Identify which cell holds the provided text, then report its [x, y] central coordinate. 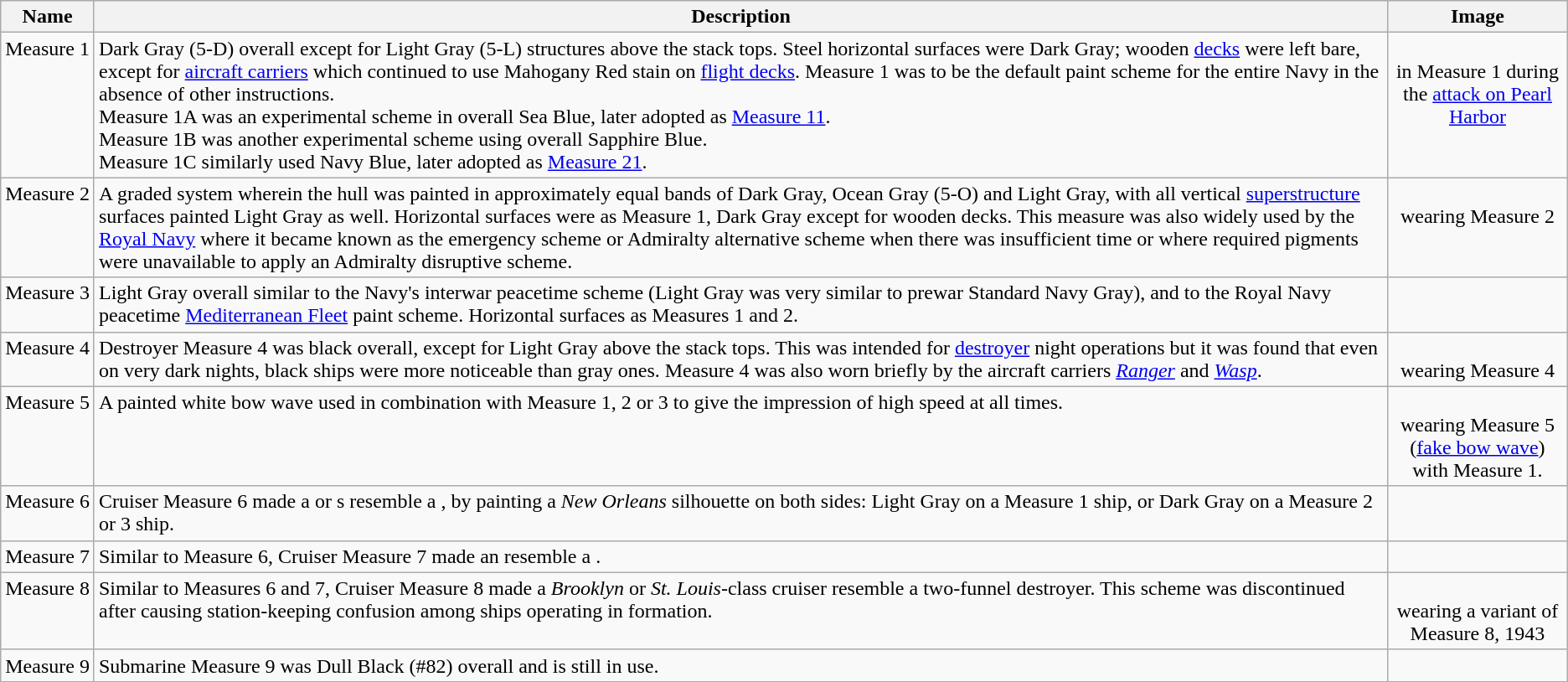
Similar to Measure 6, Cruiser Measure 7 made an resemble a . [740, 556]
Measure 2 [48, 228]
Measure 7 [48, 556]
Measure 8 [48, 611]
Name [48, 17]
wearing Measure 2 [1478, 228]
wearing Measure 5 (fake bow wave) with Measure 1. [1478, 436]
Image [1478, 17]
Submarine Measure 9 was Dull Black (#82) overall and is still in use. [740, 665]
Measure 9 [48, 665]
wearing Measure 4 [1478, 359]
Description [740, 17]
wearing a variant of Measure 8, 1943 [1478, 611]
Measure 3 [48, 305]
A painted white bow wave used in combination with Measure 1, 2 or 3 to give the impression of high speed at all times. [740, 436]
Measure 4 [48, 359]
Measure 1 [48, 106]
Measure 6 [48, 513]
Measure 5 [48, 436]
in Measure 1 during the attack on Pearl Harbor [1478, 106]
